For the text-containing cell, return its midpoint in (x, y) coordinate format. 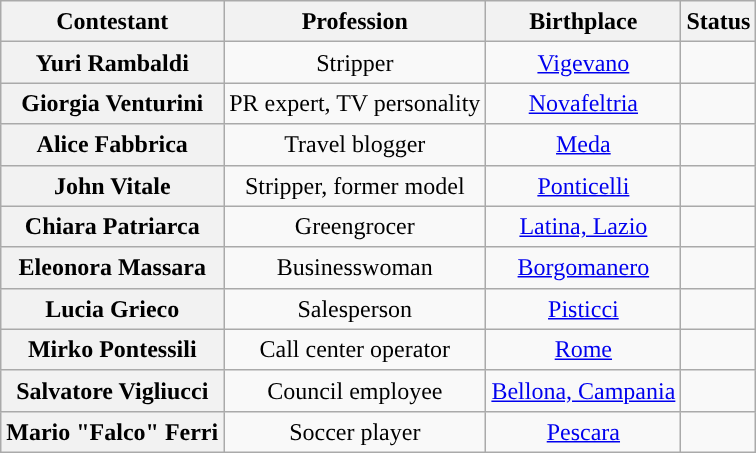
Ponticelli (584, 186)
Birthplace (584, 22)
Pescara (584, 432)
Stripper, former model (355, 186)
Pisticci (584, 308)
Latina, Lazio (584, 226)
Stripper (355, 62)
Giorgia Venturini (112, 104)
Yuri Rambaldi (112, 62)
Businesswoman (355, 268)
Chiara Patriarca (112, 226)
Alice Fabbrica (112, 144)
Bellona, Campania (584, 390)
Vigevano (584, 62)
Mirko Pontessili (112, 350)
Salvatore Vigliucci (112, 390)
PR expert, TV personality (355, 104)
Eleonora Massara (112, 268)
Contestant (112, 22)
Salesperson (355, 308)
Lucia Grieco (112, 308)
Travel blogger (355, 144)
Borgomanero (584, 268)
Status (718, 22)
Greengrocer (355, 226)
Call center operator (355, 350)
Profession (355, 22)
Mario "Falco" Ferri (112, 432)
John Vitale (112, 186)
Soccer player (355, 432)
Novafeltria (584, 104)
Council employee (355, 390)
Rome (584, 350)
Meda (584, 144)
